Return the (x, y) coordinate for the center point of the cell that contains the specified text.  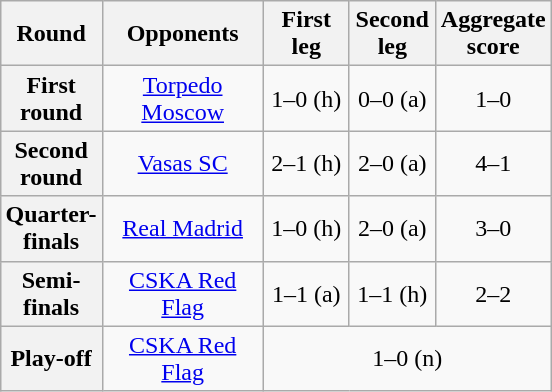
4–1 (493, 164)
Opponents (182, 34)
Real Madrid (182, 228)
1–0 (493, 98)
3–0 (493, 228)
Second leg (392, 34)
2–1 (h) (306, 164)
2–2 (493, 294)
Play-off (51, 358)
First leg (306, 34)
Aggregate score (493, 34)
1–1 (a) (306, 294)
1–0 (n) (407, 358)
Vasas SC (182, 164)
1–1 (h) (392, 294)
Second round (51, 164)
Quarter-finals (51, 228)
Torpedo Moscow (182, 98)
0–0 (a) (392, 98)
First round (51, 98)
Semi-finals (51, 294)
Round (51, 34)
